From the cell containing the given text, extract its center point as [x, y] coordinate. 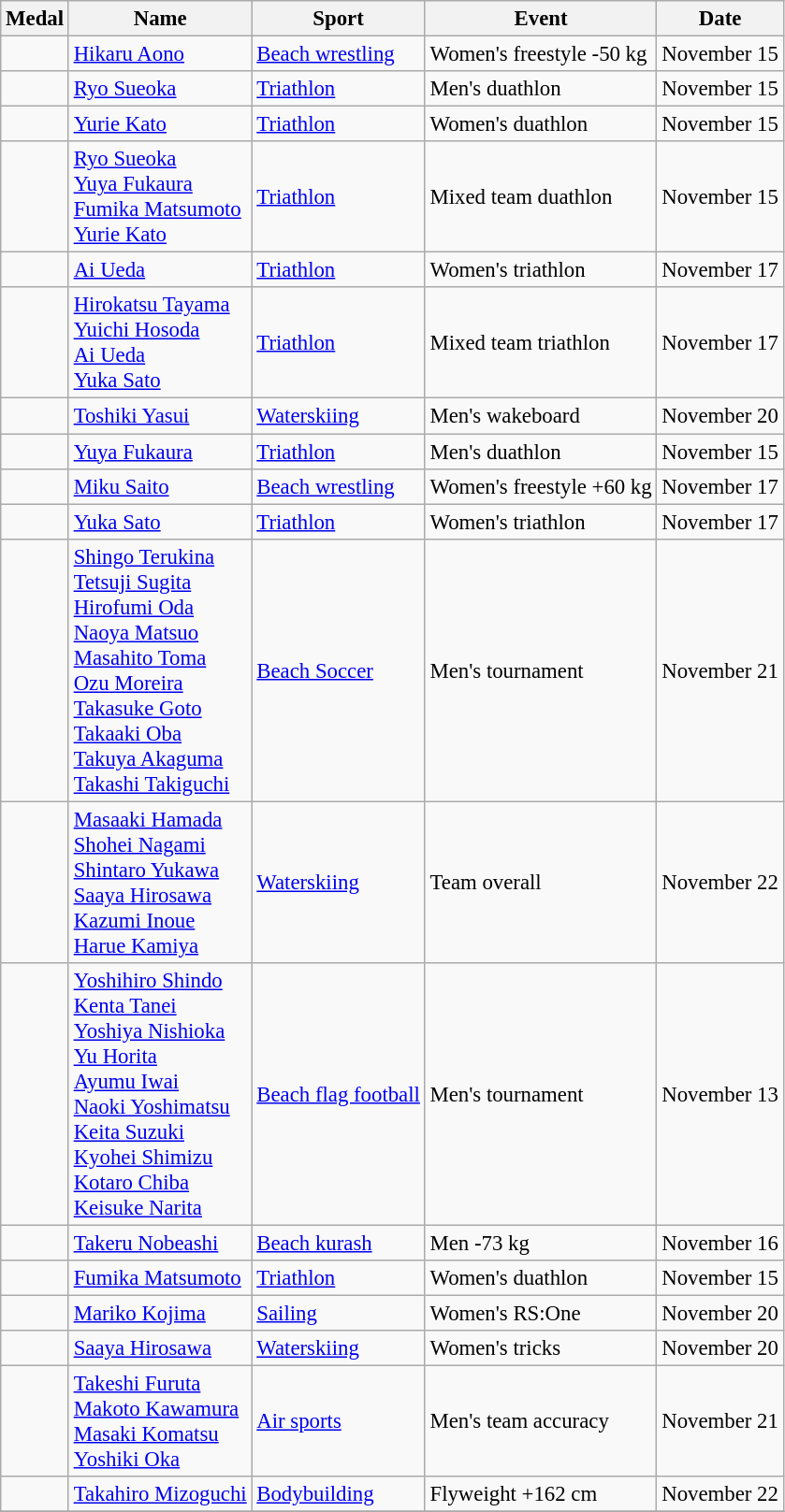
Hirokatsu TayamaYuichi HosodaAi UedaYuka Sato [160, 344]
November 16 [720, 1243]
Sport [339, 19]
Yuya Fukaura [160, 452]
Women's RS:One [541, 1313]
Men's team accuracy [541, 1421]
Sailing [339, 1313]
Women's freestyle +60 kg [541, 486]
Masaaki HamadaShohei NagamiShintaro YukawaSaaya HirosawaKazumi InoueHarue Kamiya [160, 883]
Men -73 kg [541, 1243]
Medal [36, 19]
Miku Saito [160, 486]
Flyweight +162 cm [541, 1494]
Ryo Sueoka [160, 89]
Mariko Kojima [160, 1313]
Fumika Matsumoto [160, 1278]
Team overall [541, 883]
Mixed team duathlon [541, 196]
Air sports [339, 1421]
Shingo TerukinaTetsuji SugitaHirofumi OdaNaoya MatsuoMasahito TomaOzu MoreiraTakasuke GotoTakaaki ObaTakuya AkagumaTakashi Takiguchi [160, 670]
Name [160, 19]
Women's freestyle -50 kg [541, 54]
Takahiro Mizoguchi [160, 1494]
Event [541, 19]
Yoshihiro ShindoKenta TaneiYoshiya NishiokaYu HoritaAyumu IwaiNaoki YoshimatsuKeita SuzukiKyohei ShimizuKotaro ChibaKeisuke Narita [160, 1094]
Takeru Nobeashi [160, 1243]
Yuka Sato [160, 522]
Takeshi FurutaMakoto KawamuraMasaki KomatsuYoshiki Oka [160, 1421]
Men's wakeboard [541, 416]
Date [720, 19]
Ai Ueda [160, 270]
Saaya Hirosawa [160, 1348]
Bodybuilding [339, 1494]
Hikaru Aono [160, 54]
Beach flag football [339, 1094]
Yurie Kato [160, 124]
Women's tricks [541, 1348]
Mixed team triathlon [541, 344]
Toshiki Yasui [160, 416]
Beach kurash [339, 1243]
November 13 [720, 1094]
Beach Soccer [339, 670]
Ryo SueokaYuya FukauraFumika MatsumotoYurie Kato [160, 196]
